Determine the (x, y) coordinate at the center of the cell enclosing the given text.  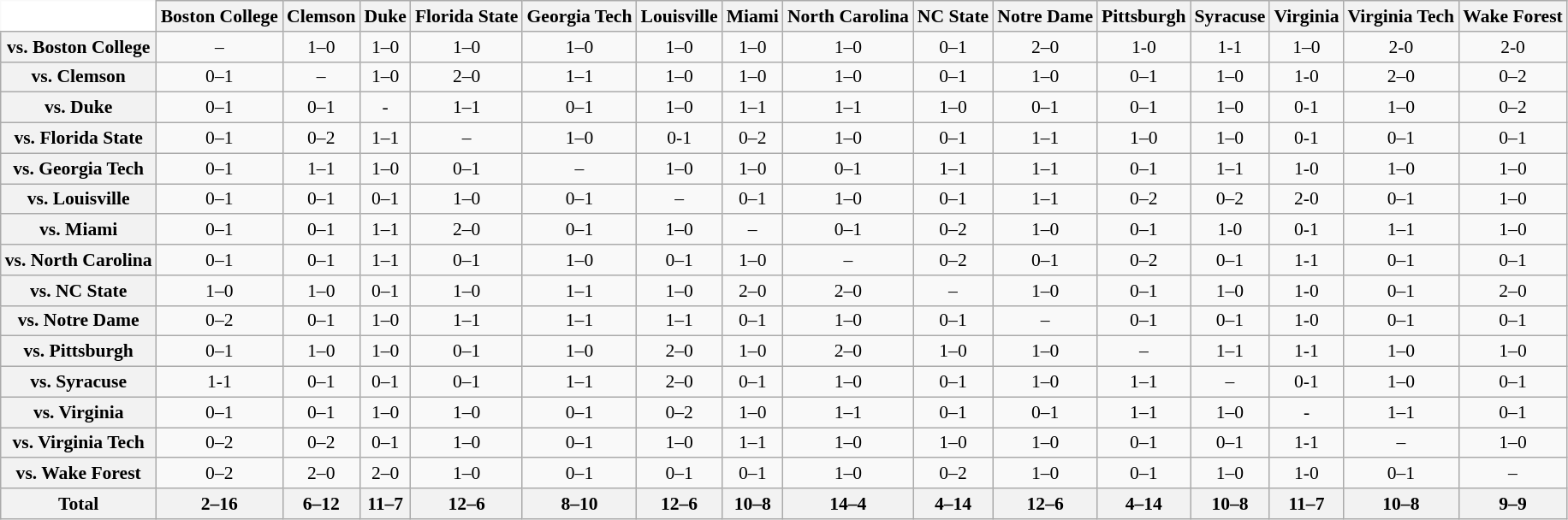
NC State (953, 16)
Clemson (321, 16)
vs. Pittsburgh (79, 352)
Miami (753, 16)
8–10 (579, 504)
Louisville (680, 16)
vs. Florida State (79, 139)
Total (79, 504)
Duke (385, 16)
Boston College (219, 16)
vs. Virginia Tech (79, 443)
Virginia (1306, 16)
Georgia Tech (579, 16)
Wake Forest (1513, 16)
Notre Dame (1045, 16)
vs. Virginia (79, 412)
Florida State (467, 16)
14–4 (848, 504)
2–16 (219, 504)
vs. Louisville (79, 199)
vs. Miami (79, 230)
9–9 (1513, 504)
Pittsburgh (1143, 16)
vs. Syracuse (79, 382)
vs. Georgia Tech (79, 168)
6–12 (321, 504)
Syracuse (1231, 16)
vs. Wake Forest (79, 474)
Virginia Tech (1402, 16)
North Carolina (848, 16)
vs. Notre Dame (79, 321)
vs. Boston College (79, 47)
vs. Duke (79, 108)
vs. North Carolina (79, 260)
vs. Clemson (79, 77)
vs. NC State (79, 291)
